Return the [x, y] coordinate for the center point of the cell that contains the specified text.  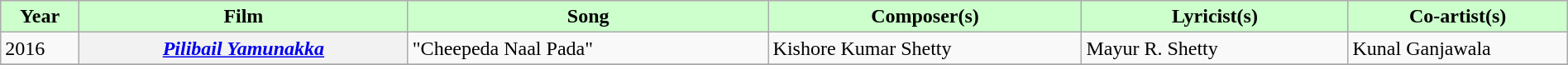
Pilibail Yamunakka [243, 48]
Film [243, 17]
Kunal Ganjawala [1457, 48]
Mayur R. Shetty [1215, 48]
2016 [40, 48]
Co-artist(s) [1457, 17]
Kishore Kumar Shetty [925, 48]
Song [588, 17]
Composer(s) [925, 17]
Year [40, 17]
Lyricist(s) [1215, 17]
"Cheepeda Naal Pada" [588, 48]
